Search for the cell housing the specified text and yield its (x, y) center coordinate. 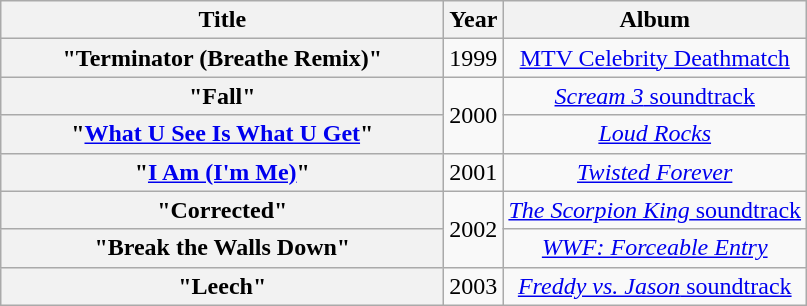
MTV Celebrity Deathmatch (655, 58)
WWF: Forceable Entry (655, 248)
"Fall" (222, 96)
2002 (474, 229)
2000 (474, 115)
"Terminator (Breathe Remix)" (222, 58)
Title (222, 20)
The Scorpion King soundtrack (655, 210)
Scream 3 soundtrack (655, 96)
2001 (474, 172)
"Break the Walls Down" (222, 248)
"Leech" (222, 286)
Year (474, 20)
"What U See Is What U Get" (222, 134)
Album (655, 20)
1999 (474, 58)
"I Am (I'm Me)" (222, 172)
Loud Rocks (655, 134)
2003 (474, 286)
Freddy vs. Jason soundtrack (655, 286)
"Corrected" (222, 210)
Twisted Forever (655, 172)
